Pinpoint the cell where the given text exists, returning its (X, Y) midpoint coordinate. 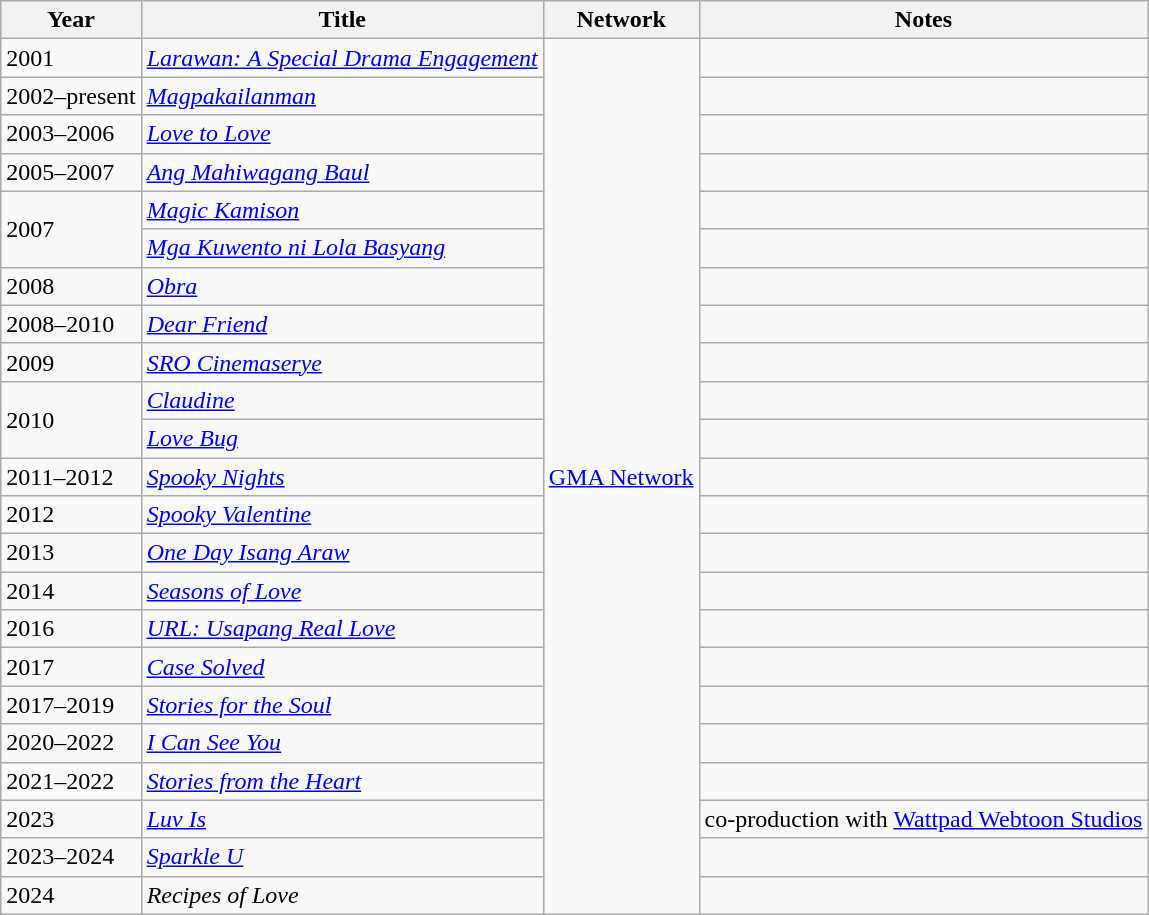
Network (621, 20)
Recipes of Love (342, 895)
2017 (71, 667)
Ang Mahiwagang Baul (342, 172)
Year (71, 20)
Magic Kamison (342, 210)
co-production with Wattpad Webtoon Studios (924, 819)
2023 (71, 819)
I Can See You (342, 743)
Dear Friend (342, 324)
2012 (71, 515)
2021–2022 (71, 781)
One Day Isang Araw (342, 553)
2007 (71, 229)
Stories from the Heart (342, 781)
URL: Usapang Real Love (342, 629)
2010 (71, 419)
2002–present (71, 96)
Claudine (342, 400)
2016 (71, 629)
2008 (71, 286)
Spooky Nights (342, 477)
SRO Cinemaserye (342, 362)
2001 (71, 58)
Sparkle U (342, 857)
Title (342, 20)
2008–2010 (71, 324)
Luv Is (342, 819)
Spooky Valentine (342, 515)
2013 (71, 553)
Seasons of Love (342, 591)
Love to Love (342, 134)
2011–2012 (71, 477)
2005–2007 (71, 172)
Obra (342, 286)
2009 (71, 362)
2020–2022 (71, 743)
2023–2024 (71, 857)
Love Bug (342, 438)
2014 (71, 591)
Notes (924, 20)
Case Solved (342, 667)
GMA Network (621, 476)
Larawan: A Special Drama Engagement (342, 58)
2017–2019 (71, 705)
2003–2006 (71, 134)
Magpakailanman (342, 96)
Stories for the Soul (342, 705)
2024 (71, 895)
Mga Kuwento ni Lola Basyang (342, 248)
